Return [x, y] of the center of cell containing provided text 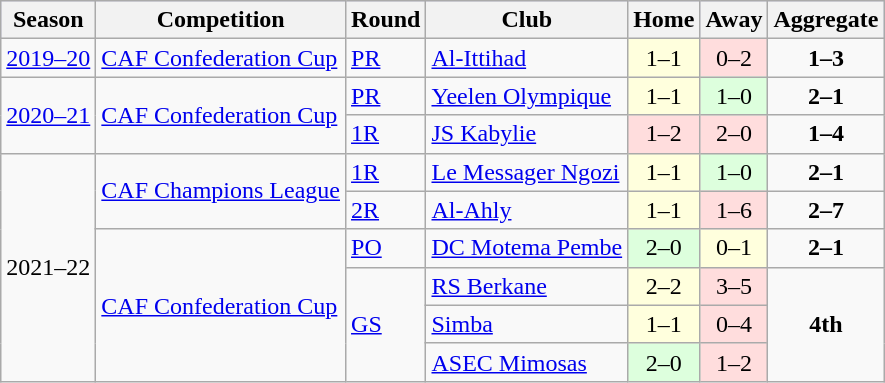
2021–22 [48, 267]
GS [386, 324]
2020–21 [48, 115]
1–6 [734, 210]
2019–20 [48, 58]
2R [386, 210]
0–2 [734, 58]
Home [664, 20]
CAF Champions League [221, 191]
1–4 [826, 134]
JS Kabylie [527, 134]
PO [386, 248]
2–7 [826, 210]
0–1 [734, 248]
Away [734, 20]
4th [826, 324]
1–3 [826, 58]
Club [527, 20]
RS Berkane [527, 286]
Al-Ittihad [527, 58]
Al-Ahly [527, 210]
ASEC Mimosas [527, 362]
Round [386, 20]
Aggregate [826, 20]
Yeelen Olympique [527, 96]
Competition [221, 20]
2–2 [664, 286]
3–5 [734, 286]
Season [48, 20]
DC Motema Pembe [527, 248]
Le Messager Ngozi [527, 172]
0–4 [734, 324]
Simba [527, 324]
